Extract the (x, y) coordinate from the center of the cell holding the provided text.  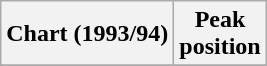
Peakposition (220, 34)
Chart (1993/94) (88, 34)
